Return [X, Y] of the center of cell containing provided text 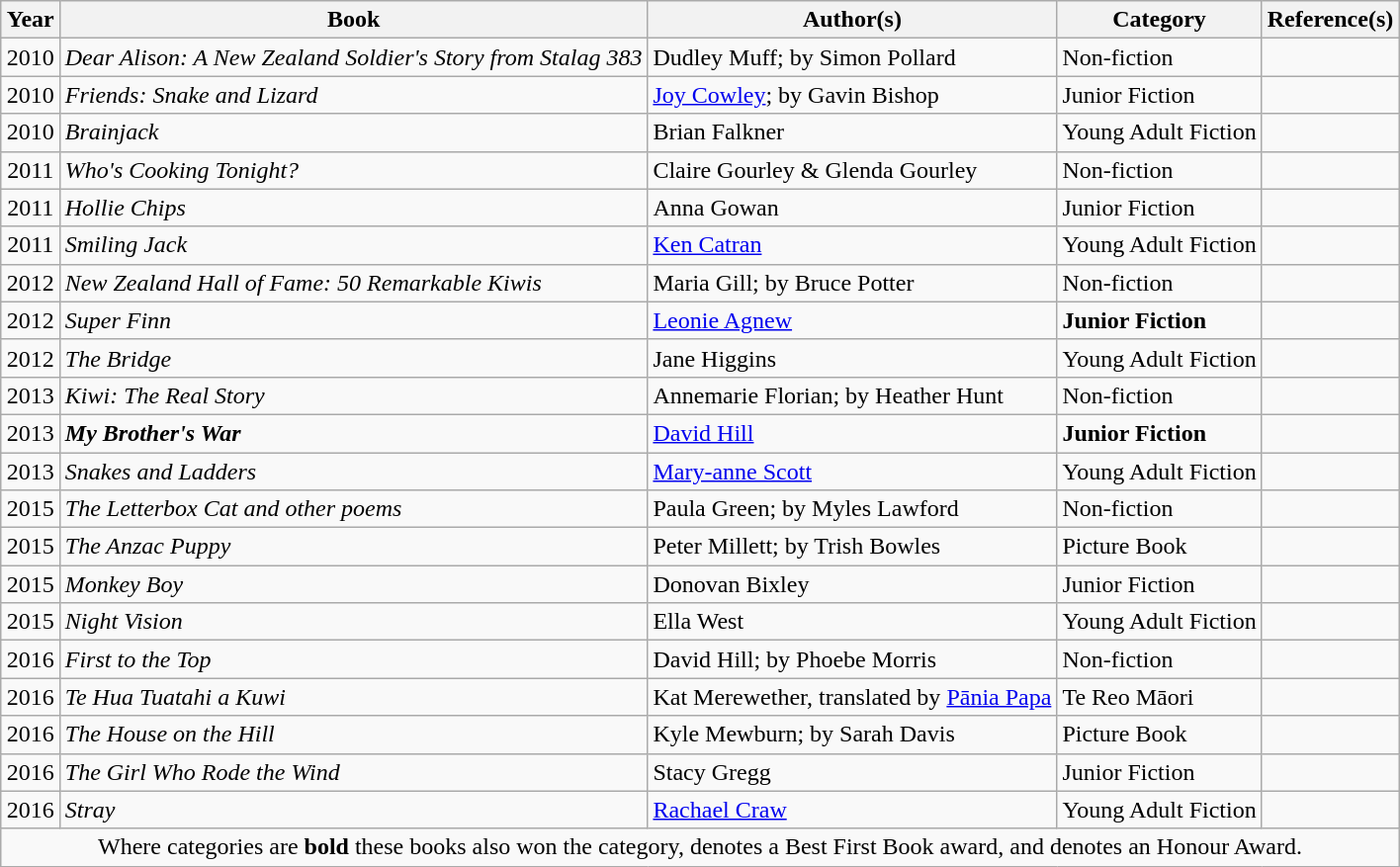
Author(s) [852, 20]
Te Reo Māori [1159, 697]
Night Vision [354, 622]
The Letterbox Cat and other poems [354, 509]
Joy Cowley; by Gavin Bishop [852, 95]
Stacy Gregg [852, 772]
Annemarie Florian; by Heather Hunt [852, 395]
Reference(s) [1331, 20]
Ken Catran [852, 245]
The Anzac Puppy [354, 547]
Rachael Craw [852, 810]
David Hill; by Phoebe Morris [852, 659]
Stray [354, 810]
Claire Gourley & Glenda Gourley [852, 170]
Book [354, 20]
Donovan Bixley [852, 584]
Who's Cooking Tonight? [354, 170]
Maria Gill; by Bruce Potter [852, 283]
Monkey Boy [354, 584]
Hollie Chips [354, 208]
New Zealand Hall of Fame: 50 Remarkable Kiwis [354, 283]
Ella West [852, 622]
Dudley Muff; by Simon Pollard [852, 57]
Snakes and Ladders [354, 472]
Peter Millett; by Trish Bowles [852, 547]
Super Finn [354, 320]
First to the Top [354, 659]
Mary-anne Scott [852, 472]
Kiwi: The Real Story [354, 395]
Paula Green; by Myles Lawford [852, 509]
Friends: Snake and Lizard [354, 95]
Brian Falkner [852, 132]
Where categories are bold these books also won the category, denotes a Best First Book award, and denotes an Honour Award. [700, 847]
David Hill [852, 433]
Jane Higgins [852, 358]
Year [30, 20]
The Girl Who Rode the Wind [354, 772]
The Bridge [354, 358]
Smiling Jack [354, 245]
Dear Alison: A New Zealand Soldier's Story from Stalag 383 [354, 57]
Brainjack [354, 132]
Leonie Agnew [852, 320]
Kat Merewether, translated by Pānia Papa [852, 697]
Category [1159, 20]
Anna Gowan [852, 208]
Kyle Mewburn; by Sarah Davis [852, 735]
The House on the Hill [354, 735]
My Brother's War [354, 433]
Te Hua Tuatahi a Kuwi [354, 697]
